Determine the (x, y) coordinate at the center of the cell enclosing the given text.  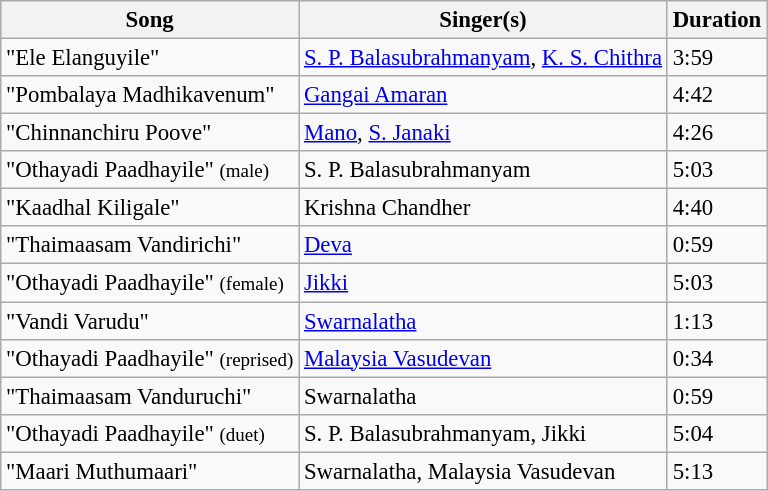
"Pombalaya Madhikavenum" (150, 95)
"Thaimaasam Vanduruchi" (150, 396)
"Kaadhal Kiligale" (150, 208)
4:26 (716, 133)
4:40 (716, 208)
Jikki (484, 283)
Deva (484, 245)
0:34 (716, 358)
4:42 (716, 95)
Malaysia Vasudevan (484, 358)
"Othayadi Paadhayile" (male) (150, 170)
Swarnalatha, Malaysia Vasudevan (484, 471)
"Thaimaasam Vandirichi" (150, 245)
"Othayadi Paadhayile" (female) (150, 283)
Duration (716, 20)
"Vandi Varudu" (150, 321)
1:13 (716, 321)
Gangai Amaran (484, 95)
Singer(s) (484, 20)
Mano, S. Janaki (484, 133)
S. P. Balasubrahmanyam, Jikki (484, 433)
"Ele Elanguyile" (150, 58)
3:59 (716, 58)
5:04 (716, 433)
S. P. Balasubrahmanyam (484, 170)
5:13 (716, 471)
"Othayadi Paadhayile" (duet) (150, 433)
S. P. Balasubrahmanyam, K. S. Chithra (484, 58)
"Chinnanchiru Poove" (150, 133)
"Othayadi Paadhayile" (reprised) (150, 358)
Krishna Chandher (484, 208)
"Maari Muthumaari" (150, 471)
Song (150, 20)
